Find where the given text appears and provide that cell's center as [X, Y] coordinate. 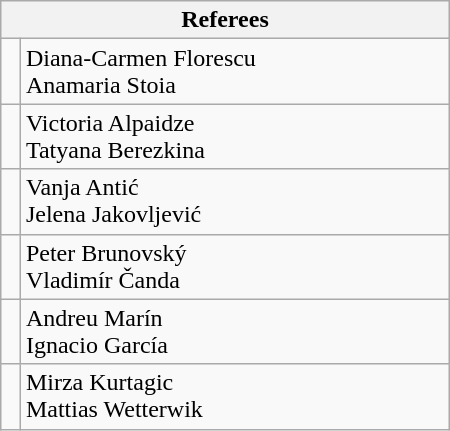
Vanja AntićJelena Jakovljević [234, 202]
Andreu MarínIgnacio García [234, 332]
Diana-Carmen FlorescuAnamaria Stoia [234, 72]
Peter BrunovskýVladimír Čanda [234, 266]
Mirza KurtagicMattias Wetterwik [234, 396]
Victoria AlpaidzeTatyana Berezkina [234, 136]
Referees [225, 20]
